Return the [x, y] coordinate for the center point of the cell that contains the specified text.  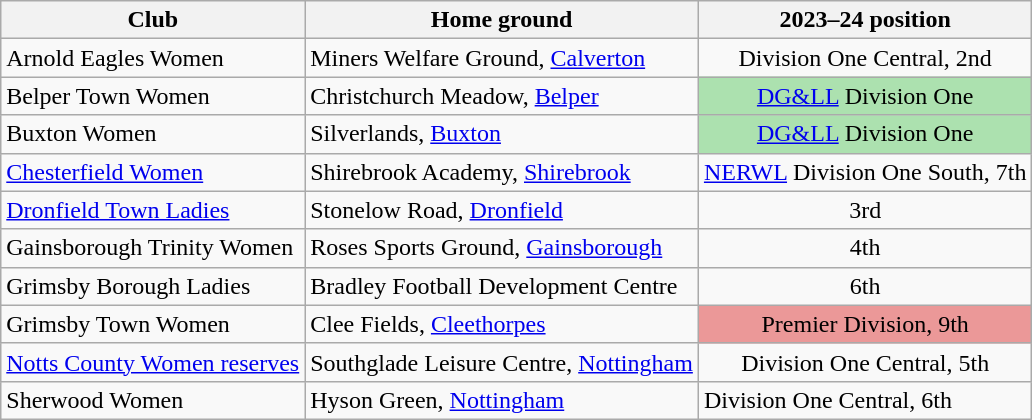
4th [865, 248]
Grimsby Borough Ladies [153, 286]
Division One Central, 6th [865, 400]
NERWL Division One South, 7th [865, 172]
2023–24 position [865, 20]
Southglade Leisure Centre, Nottingham [502, 362]
Sherwood Women [153, 400]
Division One Central, 5th [865, 362]
Clee Fields, Cleethorpes [502, 324]
Gainsborough Trinity Women [153, 248]
Stonelow Road, Dronfield [502, 210]
Miners Welfare Ground, Calverton [502, 58]
Silverlands, Buxton [502, 134]
Notts County Women reserves [153, 362]
Bradley Football Development Centre [502, 286]
Premier Division, 9th [865, 324]
Shirebrook Academy, Shirebrook [502, 172]
Division One Central, 2nd [865, 58]
Arnold Eagles Women [153, 58]
Christchurch Meadow, Belper [502, 96]
Grimsby Town Women [153, 324]
6th [865, 286]
Hyson Green, Nottingham [502, 400]
Belper Town Women [153, 96]
3rd [865, 210]
Club [153, 20]
Roses Sports Ground, Gainsborough [502, 248]
Chesterfield Women [153, 172]
Buxton Women [153, 134]
Dronfield Town Ladies [153, 210]
Home ground [502, 20]
